Capture the cell that displays the provided text and extract its (X, Y) central coordinate. 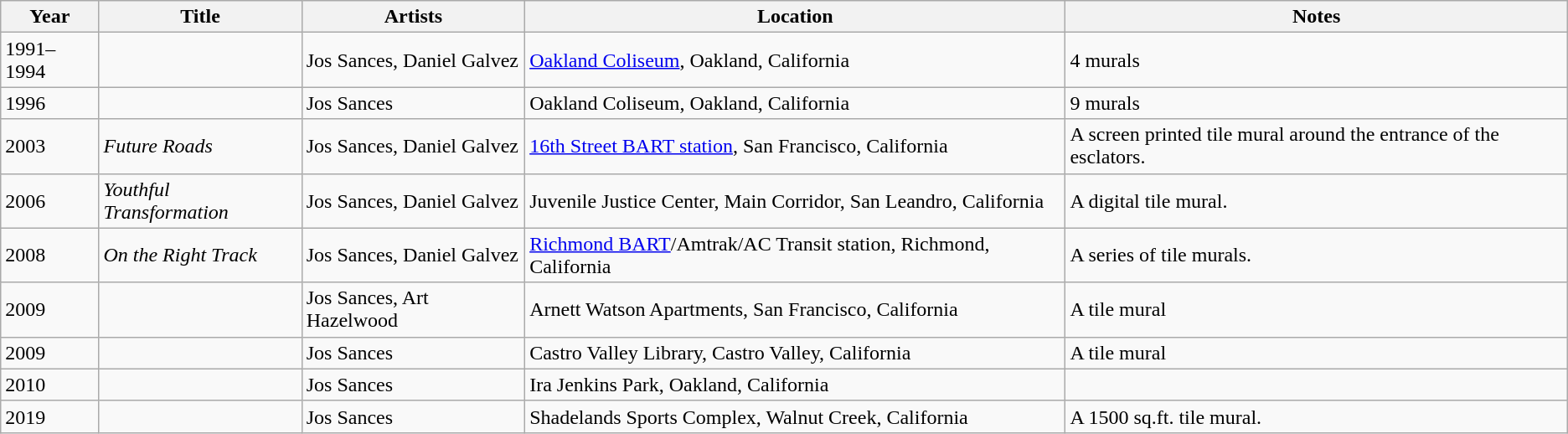
Ira Jenkins Park, Oakland, California (796, 385)
Richmond BART/Amtrak/AC Transit station, Richmond, California (796, 255)
2010 (50, 385)
1996 (50, 103)
Notes (1317, 17)
Juvenile Justice Center, Main Corridor, San Leandro, California (796, 201)
Youthful Transformation (200, 201)
Artists (413, 17)
2008 (50, 255)
4 murals (1317, 60)
On the Right Track (200, 255)
Title (200, 17)
A series of tile murals. (1317, 255)
Jos Sances, Art Hazelwood (413, 310)
Castro Valley Library, Castro Valley, California (796, 353)
Arnett Watson Apartments, San Francisco, California (796, 310)
Future Roads (200, 146)
1991–1994 (50, 60)
2019 (50, 416)
A screen printed tile mural around the entrance of the esclators. (1317, 146)
2006 (50, 201)
Year (50, 17)
A 1500 sq.ft. tile mural. (1317, 416)
Location (796, 17)
16th Street BART station, San Francisco, California (796, 146)
A digital tile mural. (1317, 201)
2003 (50, 146)
Shadelands Sports Complex, Walnut Creek, California (796, 416)
9 murals (1317, 103)
